Output the (x, y) coordinate of the center of the cell containing the given text.  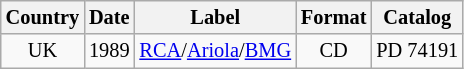
RCA/Ariola/BMG (215, 51)
Catalog (417, 17)
1989 (109, 51)
UK (42, 51)
Label (215, 17)
Date (109, 17)
Country (42, 17)
PD 74191 (417, 51)
CD (334, 51)
Format (334, 17)
